Return the [x, y] coordinate for the center point of the cell that contains the specified text.  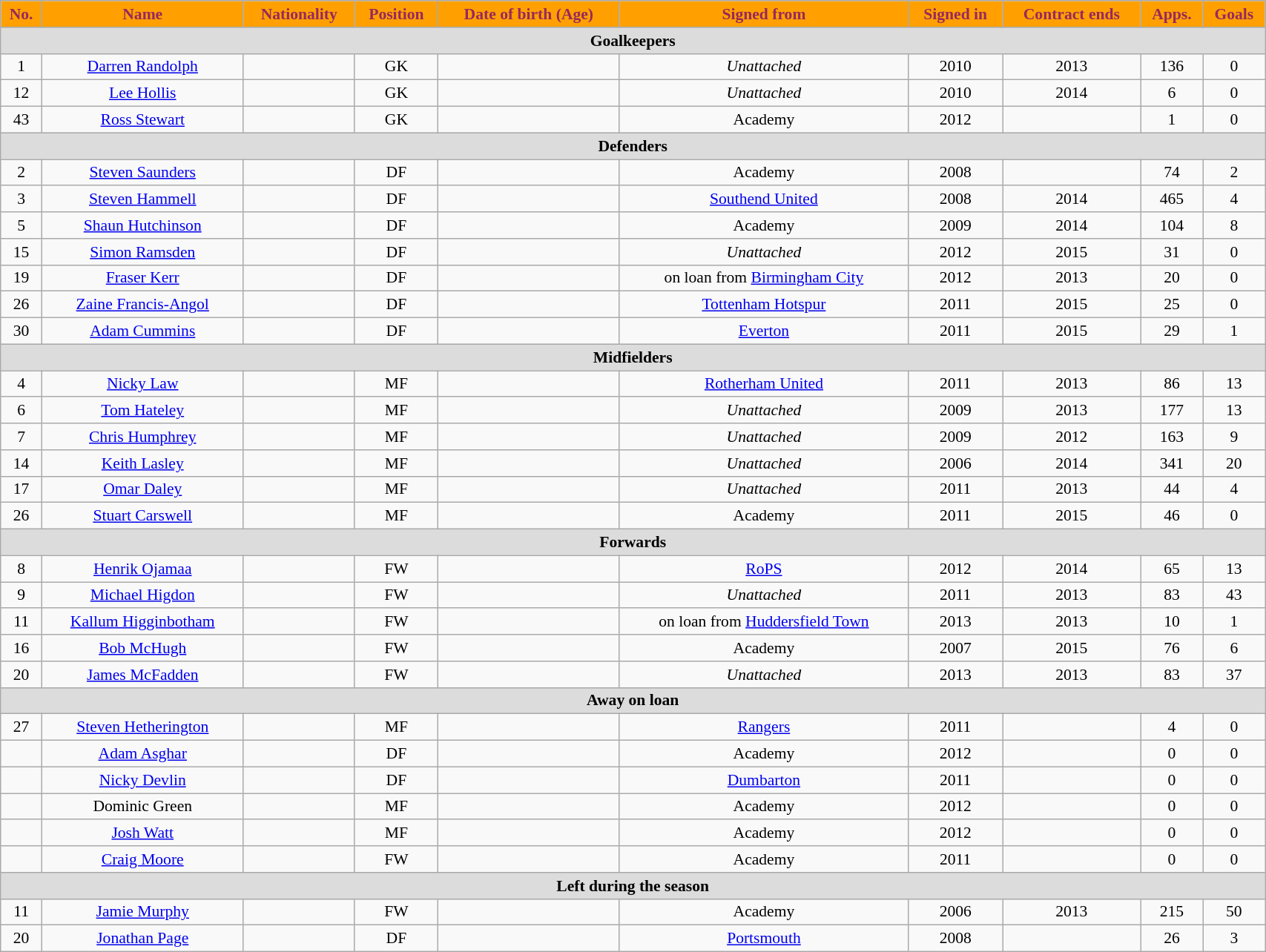
Adam Asghar [142, 754]
Southend United [764, 199]
Steven Saunders [142, 173]
Steven Hetherington [142, 727]
Ross Stewart [142, 120]
Name [142, 14]
Jamie Murphy [142, 912]
James McFadden [142, 675]
Nicky Law [142, 384]
Apps. [1172, 14]
44 [1172, 489]
163 [1172, 437]
17 [22, 489]
30 [22, 331]
177 [1172, 411]
50 [1234, 912]
Date of birth (Age) [528, 14]
16 [22, 648]
RoPS [764, 569]
Tottenham Hotspur [764, 305]
Dumbarton [764, 780]
12 [22, 93]
Henrik Ojamaa [142, 569]
Michael Higdon [142, 595]
Forwards [633, 543]
Steven Hammell [142, 199]
14 [22, 463]
on loan from Birmingham City [764, 278]
on loan from Huddersfield Town [764, 622]
Rangers [764, 727]
7 [22, 437]
15 [22, 252]
Tom Hateley [142, 411]
Shaun Hutchinson [142, 225]
341 [1172, 463]
Signed in [955, 14]
Left during the season [633, 886]
Lee Hollis [142, 93]
465 [1172, 199]
5 [22, 225]
Darren Randolph [142, 67]
Kallum Higginbotham [142, 622]
Dominic Green [142, 807]
Nicky Devlin [142, 780]
Chris Humphrey [142, 437]
Josh Watt [142, 833]
Signed from [764, 14]
29 [1172, 331]
104 [1172, 225]
Goalkeepers [633, 41]
Bob McHugh [142, 648]
Simon Ramsden [142, 252]
Defenders [633, 146]
Craig Moore [142, 859]
Away on loan [633, 701]
Goals [1234, 14]
No. [22, 14]
37 [1234, 675]
Jonathan Page [142, 939]
Fraser Kerr [142, 278]
Contract ends [1072, 14]
Nationality [299, 14]
215 [1172, 912]
Adam Cummins [142, 331]
19 [22, 278]
Position [396, 14]
Stuart Carswell [142, 516]
27 [22, 727]
Keith Lasley [142, 463]
Portsmouth [764, 939]
2007 [955, 648]
74 [1172, 173]
10 [1172, 622]
76 [1172, 648]
Zaine Francis-Angol [142, 305]
25 [1172, 305]
86 [1172, 384]
Everton [764, 331]
31 [1172, 252]
Omar Daley [142, 489]
Midfielders [633, 357]
65 [1172, 569]
Rotherham United [764, 384]
136 [1172, 67]
46 [1172, 516]
